Find where the given text appears and provide that cell's center as [x, y] coordinate. 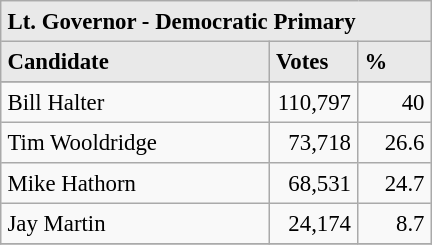
Mike Hathorn [135, 183]
Bill Halter [135, 102]
Lt. Governor - Democratic Primary [216, 21]
68,531 [313, 183]
24,174 [313, 223]
Votes [313, 61]
26.6 [395, 142]
% [395, 61]
Candidate [135, 61]
24.7 [395, 183]
Jay Martin [135, 223]
73,718 [313, 142]
40 [395, 102]
110,797 [313, 102]
Tim Wooldridge [135, 142]
8.7 [395, 223]
